Extract the [x, y] coordinate from the center of the cell holding the provided text.  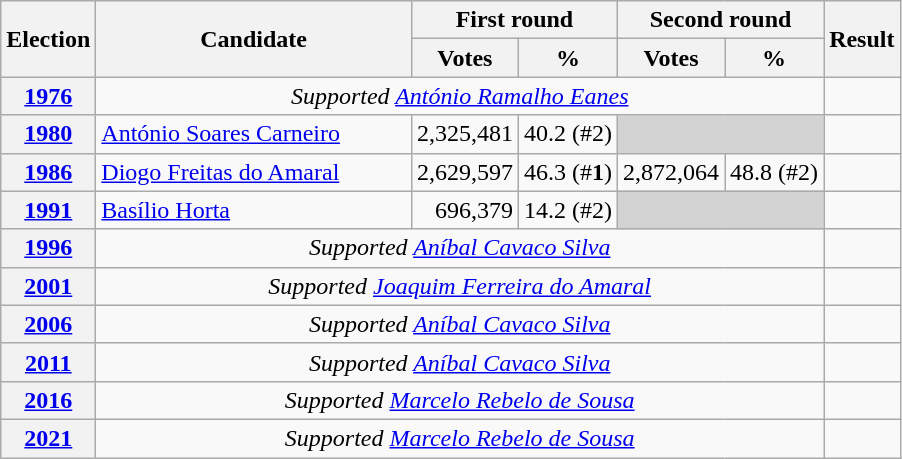
2011 [48, 362]
Result [862, 39]
14.2 (#2) [568, 210]
1976 [48, 96]
Diogo Freitas do Amaral [254, 172]
António Soares Carneiro [254, 134]
2,325,481 [464, 134]
2,872,064 [670, 172]
First round [514, 20]
2,629,597 [464, 172]
2016 [48, 400]
Basílio Horta [254, 210]
1986 [48, 172]
Candidate [254, 39]
2001 [48, 286]
1980 [48, 134]
Second round [720, 20]
696,379 [464, 210]
48.8 (#2) [774, 172]
1991 [48, 210]
46.3 (#1) [568, 172]
40.2 (#2) [568, 134]
2006 [48, 324]
Supported António Ramalho Eanes [460, 96]
Election [48, 39]
2021 [48, 438]
1996 [48, 248]
Supported Joaquim Ferreira do Amaral [460, 286]
